Find where the given text appears and provide that cell's center as [x, y] coordinate. 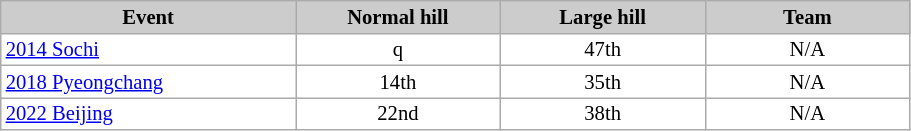
Event [148, 16]
47th [602, 49]
Large hill [602, 16]
22nd [398, 113]
38th [602, 113]
Team [808, 16]
35th [602, 81]
14th [398, 81]
q [398, 49]
2018 Pyeongchang [148, 81]
2022 Beijing [148, 113]
Normal hill [398, 16]
2014 Sochi [148, 49]
